Extract the [x, y] coordinate from the center of the cell holding the provided text.  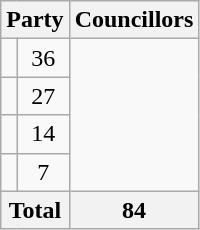
Total [35, 210]
Party [35, 20]
14 [43, 134]
Councillors [134, 20]
27 [43, 96]
7 [43, 172]
84 [134, 210]
36 [43, 58]
